Detect which cell encompasses the target text, then output its (X, Y) center coordinate. 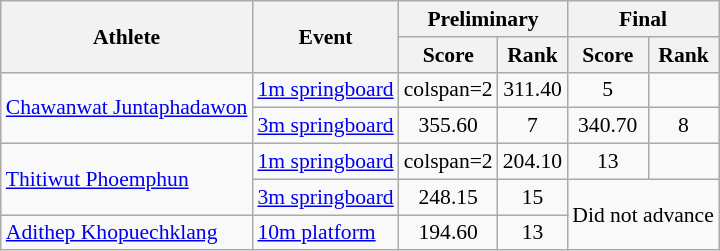
Preliminary (484, 19)
Adithep Khopuechklang (127, 233)
204.10 (532, 162)
Event (325, 36)
7 (532, 126)
8 (684, 126)
Athlete (127, 36)
Final (643, 19)
340.70 (608, 126)
194.60 (448, 233)
15 (532, 197)
248.15 (448, 197)
311.40 (532, 90)
355.60 (448, 126)
Did not advance (643, 214)
Chawanwat Juntaphadawon (127, 108)
Thitiwut Phoemphun (127, 180)
5 (608, 90)
10m platform (325, 233)
